Return the [X, Y] coordinate for the center point of the cell that contains the specified text.  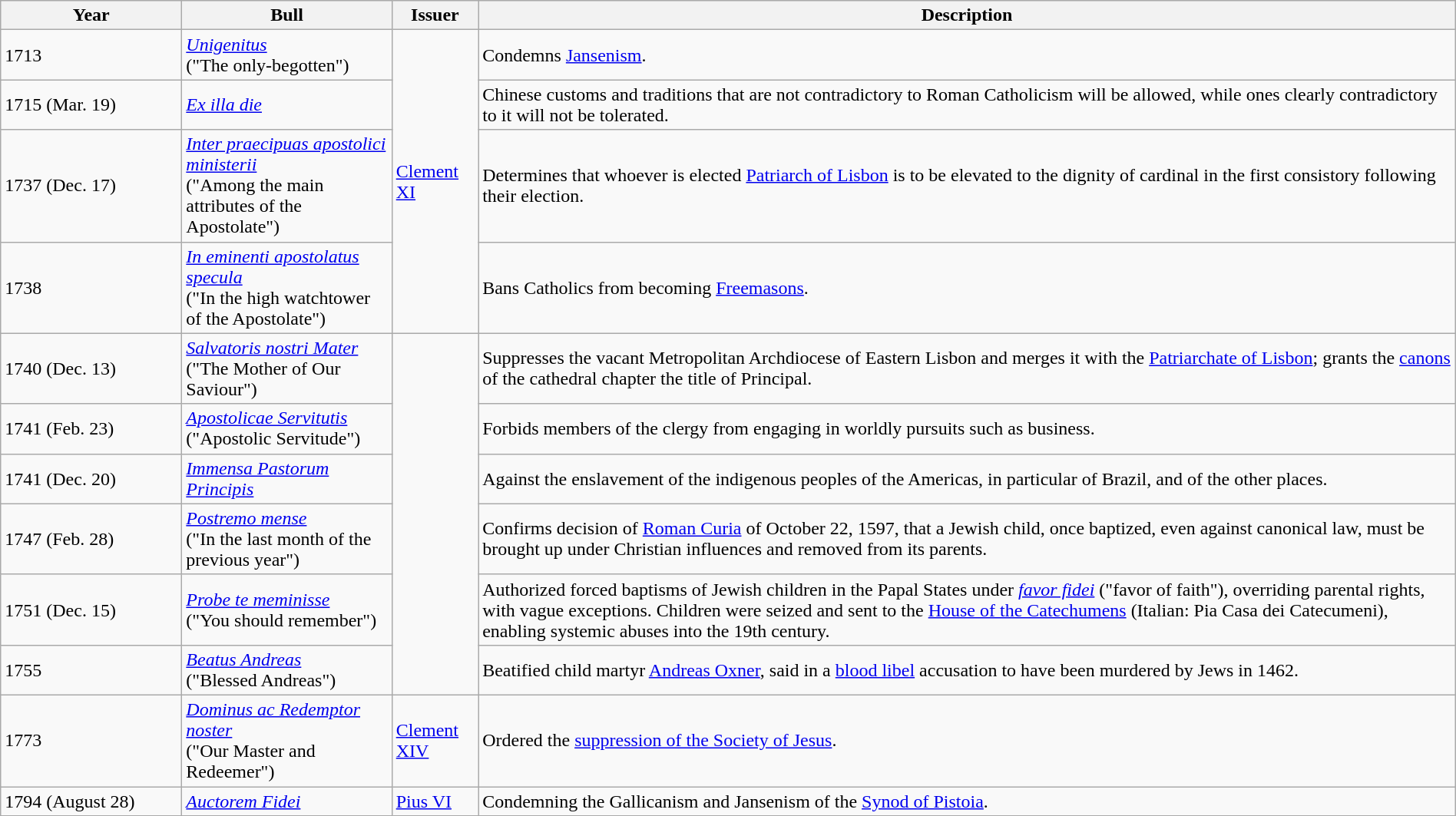
1773 [91, 740]
Year [91, 15]
Issuer [435, 15]
1755 [91, 669]
Salvatoris nostri Mater("The Mother of Our Saviour") [287, 368]
Immensa Pastorum Principis [287, 479]
Forbids members of the clergy from engaging in worldly pursuits such as business. [968, 428]
Ex illa die [287, 104]
Against the enslavement of the indigenous peoples of the Americas, in particular of Brazil, and of the other places. [968, 479]
1740 (Dec. 13) [91, 368]
1741 (Dec. 20) [91, 479]
Determines that whoever is elected Patriarch of Lisbon is to be elevated to the dignity of cardinal in the first consistory following their election. [968, 186]
Condemning the Gallicanism and Jansenism of the Synod of Pistoia. [968, 801]
Beatified child martyr Andreas Oxner, said in a blood libel accusation to have been murdered by Jews in 1462. [968, 669]
1794 (August 28) [91, 801]
In eminenti apostolatus specula("In the high watchtower of the Apostolate") [287, 287]
Bans Catholics from becoming Freemasons. [968, 287]
Clement XI [435, 181]
1751 (Dec. 15) [91, 610]
Ordered the suppression of the Society of Jesus. [968, 740]
Postremo mense("In the last month of the previous year") [287, 539]
Bull [287, 15]
Inter praecipuas apostolici ministerii("Among the main attributes of the Apostolate") [287, 186]
Description [968, 15]
1747 (Feb. 28) [91, 539]
Probe te meminisse("You should remember") [287, 610]
Apostolicae Servitutis("Apostolic Servitude") [287, 428]
1713 [91, 55]
1738 [91, 287]
Condemns Jansenism. [968, 55]
1737 (Dec. 17) [91, 186]
Auctorem Fidei [287, 801]
1715 (Mar. 19) [91, 104]
Clement XIV [435, 740]
Beatus Andreas("Blessed Andreas") [287, 669]
Dominus ac Redemptor noster("Our Master and Redeemer") [287, 740]
Pius VI [435, 801]
Unigenitus("The only-begotten") [287, 55]
1741 (Feb. 23) [91, 428]
